Identify which cell holds the provided text, then report its (x, y) central coordinate. 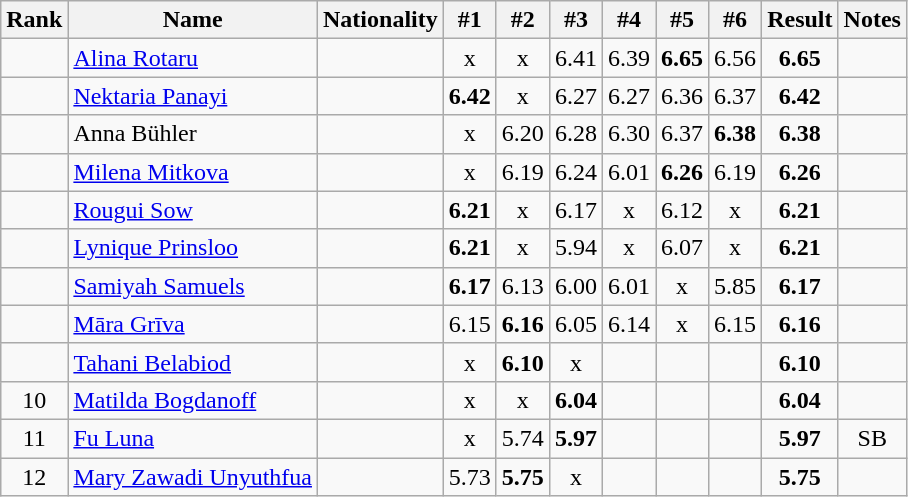
11 (34, 438)
Fu Luna (193, 438)
10 (34, 400)
#4 (628, 20)
6.30 (628, 134)
Name (193, 20)
5.85 (736, 286)
6.13 (522, 286)
#6 (736, 20)
6.00 (576, 286)
SB (872, 438)
6.20 (522, 134)
6.12 (682, 210)
12 (34, 477)
6.39 (628, 58)
Nektaria Panayi (193, 96)
#1 (470, 20)
Rank (34, 20)
Alina Rotaru (193, 58)
Nationality (381, 20)
#3 (576, 20)
Milena Mitkova (193, 172)
6.14 (628, 324)
#2 (522, 20)
6.05 (576, 324)
Samiyah Samuels (193, 286)
Mary Zawadi Unyuthfua (193, 477)
5.74 (522, 438)
5.73 (470, 477)
6.41 (576, 58)
6.56 (736, 58)
6.24 (576, 172)
Lynique Prinsloo (193, 248)
Rougui Sow (193, 210)
Māra Grīva (193, 324)
#5 (682, 20)
5.94 (576, 248)
6.28 (576, 134)
Anna Bühler (193, 134)
Tahani Belabiod (193, 362)
Notes (872, 20)
6.36 (682, 96)
6.07 (682, 248)
Result (800, 20)
Matilda Bogdanoff (193, 400)
